For the text-containing cell, return its midpoint in [X, Y] coordinate format. 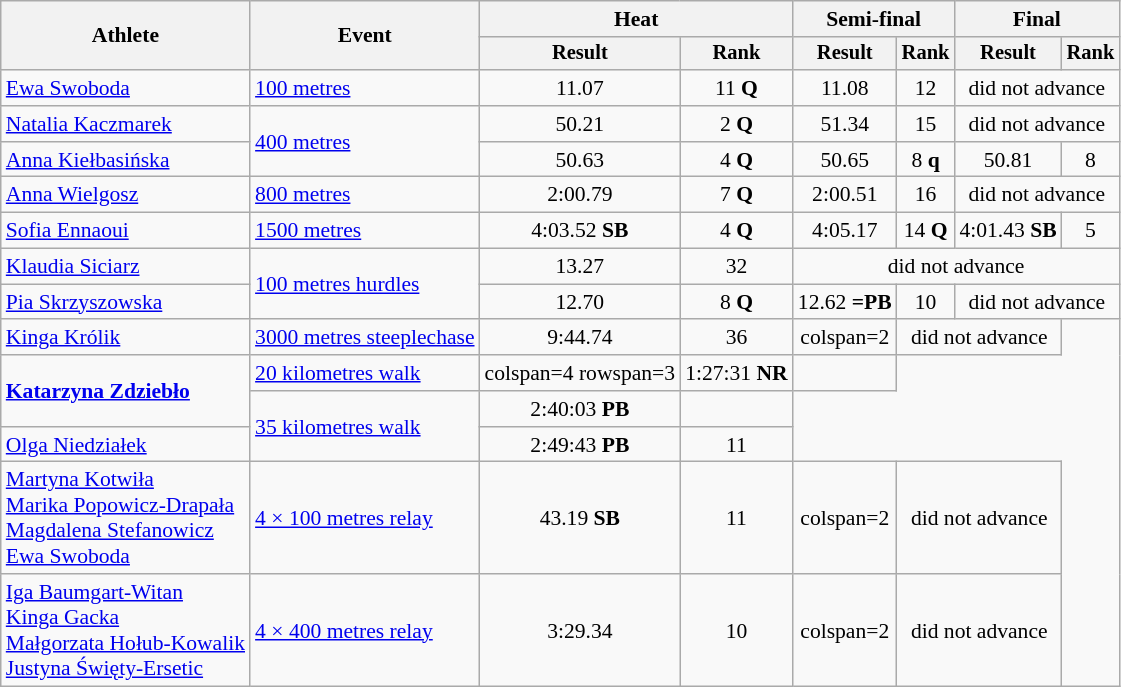
8 [1091, 160]
1:27:31 NR [736, 373]
1500 metres [365, 231]
Heat [636, 19]
Olga Niedziałek [126, 445]
50.21 [580, 124]
3000 metres steeplechase [365, 338]
35 kilometres walk [365, 426]
43.19 SB [580, 518]
8 Q [736, 302]
100 metres [365, 88]
colspan=4 rowspan=3 [580, 373]
Martyna KotwiłaMarika Popowicz-DrapałaMagdalena StefanowiczEwa Swoboda [126, 518]
50.63 [580, 160]
Semi-final [874, 19]
2:00.79 [580, 195]
Natalia Kaczmarek [126, 124]
14 Q [926, 231]
Kinga Królik [126, 338]
3:29.34 [580, 630]
Iga Baumgart-WitanKinga GackaMałgorzata Hołub-KowalikJustyna Święty-Ersetic [126, 630]
50.81 [1008, 160]
Katarzyna Zdziebło [126, 390]
15 [926, 124]
4:03.52 SB [580, 231]
Ewa Swoboda [126, 88]
4:01.43 SB [1008, 231]
7 Q [736, 195]
2:00.51 [845, 195]
Pia Skrzyszowska [126, 302]
Sofia Ennaoui [126, 231]
100 metres hurdles [365, 284]
Anna Kiełbasińska [126, 160]
11.07 [580, 88]
2:40:03 PB [580, 409]
4 × 400 metres relay [365, 630]
4 × 100 metres relay [365, 518]
11.08 [845, 88]
2:49:43 PB [580, 445]
800 metres [365, 195]
13.27 [580, 267]
36 [736, 338]
Athlete [126, 36]
Final [1036, 19]
12.70 [580, 302]
Klaudia Siciarz [126, 267]
50.65 [845, 160]
51.34 [845, 124]
12.62 =PB [845, 302]
4:05.17 [845, 231]
8 q [926, 160]
16 [926, 195]
32 [736, 267]
5 [1091, 231]
11 Q [736, 88]
Anna Wielgosz [126, 195]
12 [926, 88]
9:44.74 [580, 338]
400 metres [365, 142]
2 Q [736, 124]
Event [365, 36]
20 kilometres walk [365, 373]
